Extract the (X, Y) coordinate from the center of the cell holding the provided text.  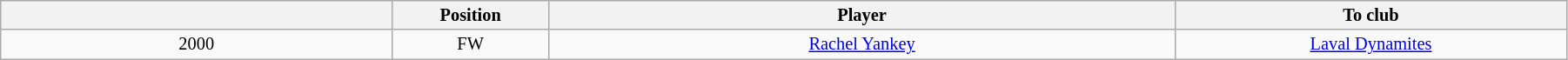
Laval Dynamites (1371, 44)
Player (862, 15)
Rachel Yankey (862, 44)
Position (471, 15)
To club (1371, 15)
FW (471, 44)
2000 (197, 44)
